Return [x, y] of the center of cell containing provided text 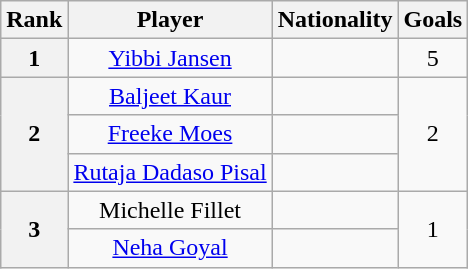
Freeke Moes [170, 134]
Player [170, 20]
Goals [433, 20]
Rank [34, 20]
Yibbi Jansen [170, 58]
5 [433, 58]
3 [34, 229]
Baljeet Kaur [170, 96]
Michelle Fillet [170, 210]
Neha Goyal [170, 248]
Rutaja Dadaso Pisal [170, 172]
Nationality [335, 20]
